Output the (X, Y) coordinate of the center of the cell containing the given text.  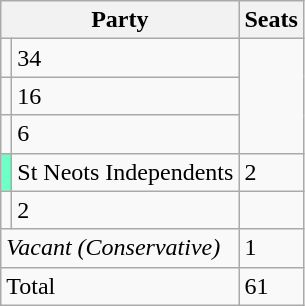
6 (126, 134)
16 (126, 96)
1 (271, 248)
Seats (271, 20)
Total (120, 286)
34 (126, 58)
61 (271, 286)
Party (120, 20)
Vacant (Conservative) (120, 248)
St Neots Independents (126, 172)
